Pinpoint the cell where the given text exists, returning its [x, y] midpoint coordinate. 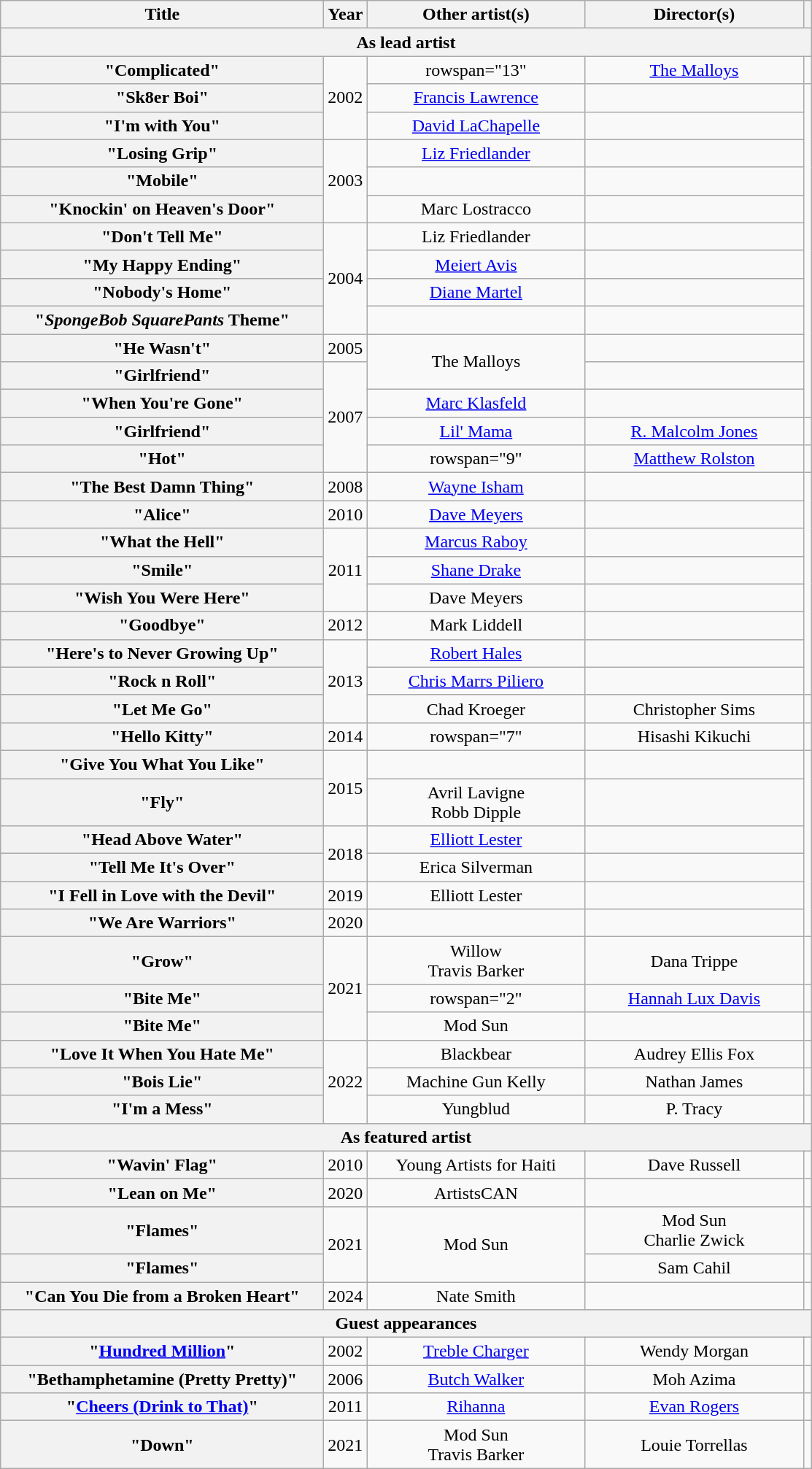
rowspan="13" [476, 70]
Treble Charger [476, 1352]
2004 [346, 278]
"What the Hell" [162, 542]
Dave Russell [695, 1165]
"I'm a Mess" [162, 1109]
"I Fell in Love with the Devil" [162, 895]
Louie Torrellas [695, 1445]
2019 [346, 895]
Butch Walker [476, 1379]
WillowTravis Barker [476, 960]
"Fly" [162, 801]
Year [346, 15]
"Let Me Go" [162, 709]
Marc Lostracco [476, 209]
rowspan="7" [476, 736]
David LaChapelle [476, 126]
Meiert Avis [476, 264]
Matthew Rolston [695, 459]
Title [162, 15]
Mod SunTravis Barker [476, 1445]
Mark Liddell [476, 625]
"Knockin' on Heaven's Door" [162, 209]
Hisashi Kikuchi [695, 736]
"I'm with You" [162, 126]
"Give You What You Like" [162, 764]
"Wavin' Flag" [162, 1165]
Erica Silverman [476, 868]
"Losing Grip" [162, 153]
2018 [346, 854]
2024 [346, 1295]
2005 [346, 348]
Diane Martel [476, 292]
Dana Trippe [695, 960]
"Sk8er Boi" [162, 98]
"Wish You Were Here" [162, 598]
"We Are Warriors" [162, 923]
R. Malcolm Jones [695, 431]
"Down" [162, 1445]
"Goodbye" [162, 625]
Guest appearances [406, 1324]
Director(s) [695, 15]
"Hundred Million" [162, 1352]
"My Happy Ending" [162, 264]
"Grow" [162, 960]
"Head Above Water" [162, 840]
"Smile" [162, 570]
"Tell Me It's Over" [162, 868]
2006 [346, 1379]
Sam Cahil [695, 1268]
ArtistsCAN [476, 1192]
Nate Smith [476, 1295]
As featured artist [406, 1137]
"Lean on Me" [162, 1192]
"Don't Tell Me" [162, 236]
2008 [346, 487]
"Rock n Roll" [162, 681]
Moh Azima [695, 1379]
Lil' Mama [476, 431]
Other artist(s) [476, 15]
"Can You Die from a Broken Heart" [162, 1295]
Blackbear [476, 1054]
Hannah Lux Davis [695, 998]
Avril LavigneRobb Dipple [476, 801]
2022 [346, 1081]
Robert Hales [476, 653]
Chad Kroeger [476, 709]
"Hello Kitty" [162, 736]
"Alice" [162, 514]
Evan Rogers [695, 1407]
Yungblud [476, 1109]
Francis Lawrence [476, 98]
"Here's to Never Growing Up" [162, 653]
Marcus Raboy [476, 542]
Machine Gun Kelly [476, 1081]
Audrey Ellis Fox [695, 1054]
2007 [346, 417]
"Bois Lie" [162, 1081]
Mod SunCharlie Zwick [695, 1230]
Wayne Isham [476, 487]
2003 [346, 181]
"He Wasn't" [162, 348]
Shane Drake [476, 570]
"Bethamphetamine (Pretty Pretty)" [162, 1379]
rowspan="9" [476, 459]
"The Best Damn Thing" [162, 487]
2015 [346, 788]
Christopher Sims [695, 709]
"SpongeBob SquarePants Theme" [162, 320]
Wendy Morgan [695, 1352]
Rihanna [476, 1407]
"Hot" [162, 459]
As lead artist [406, 42]
"Complicated" [162, 70]
P. Tracy [695, 1109]
Nathan James [695, 1081]
Young Artists for Haiti [476, 1165]
"Cheers (Drink to That)" [162, 1407]
"When You're Gone" [162, 404]
"Mobile" [162, 181]
2013 [346, 681]
rowspan="2" [476, 998]
"Love It When You Hate Me" [162, 1054]
Marc Klasfeld [476, 404]
"Nobody's Home" [162, 292]
2014 [346, 736]
2012 [346, 625]
Chris Marrs Piliero [476, 681]
